Locate the cell with the specified text and output its [x, y] center coordinate. 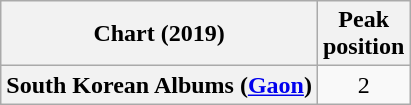
Peakposition [363, 34]
South Korean Albums (Gaon) [160, 85]
2 [363, 85]
Chart (2019) [160, 34]
